Determine the (x, y) coordinate at the center of the cell enclosing the given text.  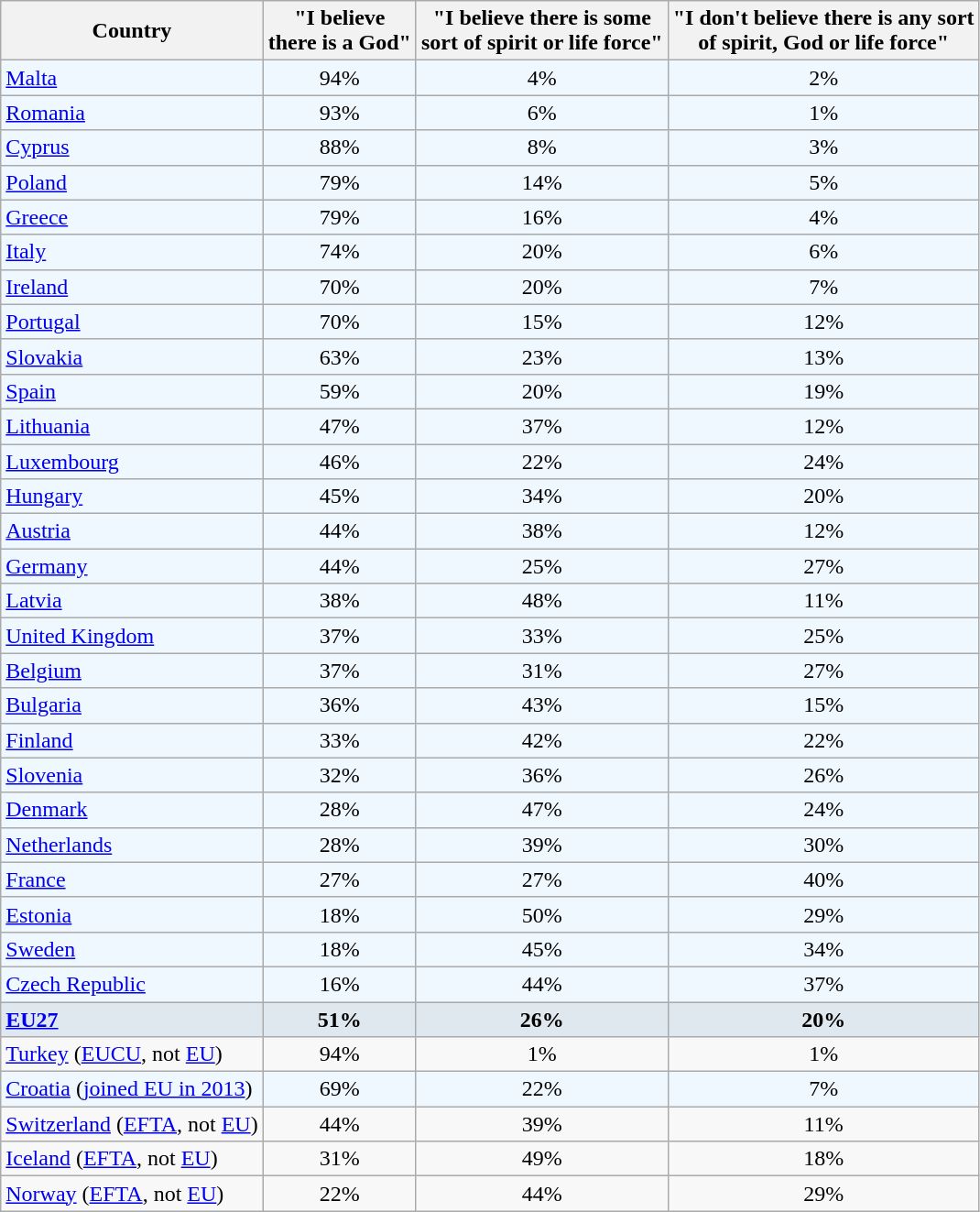
Netherlands (132, 845)
Country (132, 31)
Hungary (132, 497)
74% (339, 252)
Turkey (EUCU, not EU) (132, 1054)
93% (339, 113)
Austria (132, 531)
France (132, 879)
Estonia (132, 914)
42% (542, 740)
Germany (132, 566)
Lithuania (132, 426)
46% (339, 461)
Poland (132, 182)
Norway (EFTA, not EU) (132, 1194)
Finland (132, 740)
Romania (132, 113)
63% (339, 356)
32% (339, 775)
"I don't believe there is any sort of spirit, God or life force" (823, 31)
Belgium (132, 671)
Iceland (EFTA, not EU) (132, 1159)
Czech Republic (132, 984)
Italy (132, 252)
40% (823, 879)
8% (542, 147)
Croatia (joined EU in 2013) (132, 1089)
19% (823, 391)
13% (823, 356)
Denmark (132, 810)
Slovenia (132, 775)
49% (542, 1159)
Malta (132, 78)
Greece (132, 217)
Bulgaria (132, 705)
51% (339, 1020)
Spain (132, 391)
30% (823, 845)
Slovakia (132, 356)
48% (542, 601)
69% (339, 1089)
59% (339, 391)
Cyprus (132, 147)
50% (542, 914)
EU27 (132, 1020)
Latvia (132, 601)
88% (339, 147)
14% (542, 182)
43% (542, 705)
3% (823, 147)
5% (823, 182)
"I believe there is a God" (339, 31)
Switzerland (EFTA, not EU) (132, 1124)
Portugal (132, 322)
Luxembourg (132, 461)
23% (542, 356)
Sweden (132, 949)
2% (823, 78)
United Kingdom (132, 636)
Ireland (132, 287)
"I believe there is some sort of spirit or life force" (542, 31)
